From the cell containing the given text, extract its center point as (x, y) coordinate. 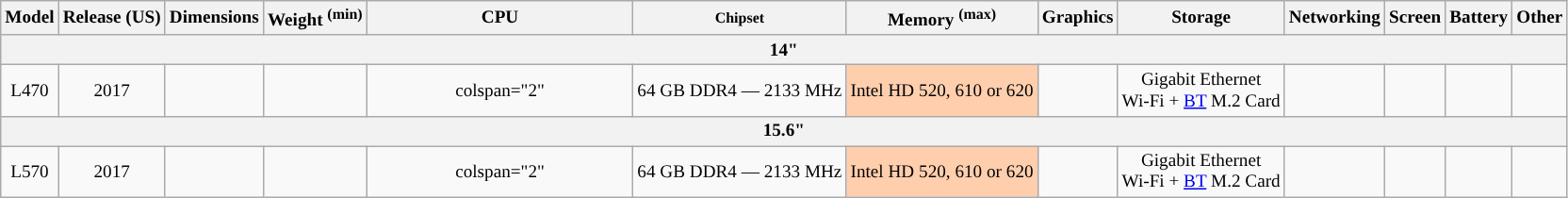
Chipset (740, 19)
Release (US) (111, 19)
Storage (1200, 19)
Battery (1479, 19)
L570 (30, 172)
Weight (min) (315, 19)
CPU (499, 19)
14" (784, 50)
Dimensions (214, 19)
Other (1540, 19)
Model (30, 19)
Memory (max) (942, 19)
Networking (1334, 19)
L470 (30, 91)
Graphics (1078, 19)
15.6" (784, 131)
Screen (1414, 19)
